Return (X, Y) of the center of cell containing provided text 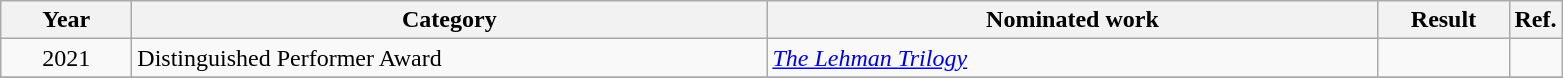
Result (1444, 20)
2021 (66, 58)
Ref. (1536, 20)
Distinguished Performer Award (450, 58)
Nominated work (1072, 20)
The Lehman Trilogy (1072, 58)
Category (450, 20)
Year (66, 20)
